Output the (x, y) coordinate of the center of the cell containing the given text.  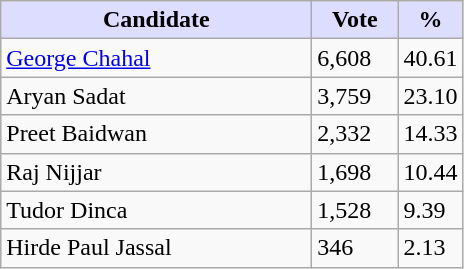
% (430, 20)
2,332 (355, 134)
14.33 (430, 134)
23.10 (430, 96)
Tudor Dinca (156, 210)
Hirde Paul Jassal (156, 248)
6,608 (355, 58)
Vote (355, 20)
10.44 (430, 172)
Raj Nijjar (156, 172)
Candidate (156, 20)
George Chahal (156, 58)
1,698 (355, 172)
Aryan Sadat (156, 96)
3,759 (355, 96)
2.13 (430, 248)
346 (355, 248)
40.61 (430, 58)
Preet Baidwan (156, 134)
1,528 (355, 210)
9.39 (430, 210)
